Return the [x, y] coordinate for the center point of the cell that contains the specified text.  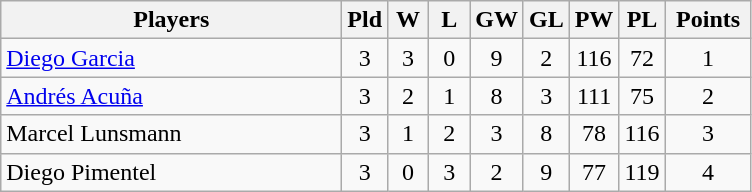
Players [172, 20]
PW [594, 20]
GL [546, 20]
111 [594, 96]
78 [594, 134]
Pld [365, 20]
Points [708, 20]
77 [594, 172]
L [450, 20]
Marcel Lunsmann [172, 134]
Diego Pimentel [172, 172]
PL [642, 20]
Andrés Acuña [172, 96]
W [408, 20]
GW [497, 20]
75 [642, 96]
72 [642, 58]
4 [708, 172]
Diego Garcia [172, 58]
119 [642, 172]
